Pinpoint the cell where the given text exists, returning its [X, Y] midpoint coordinate. 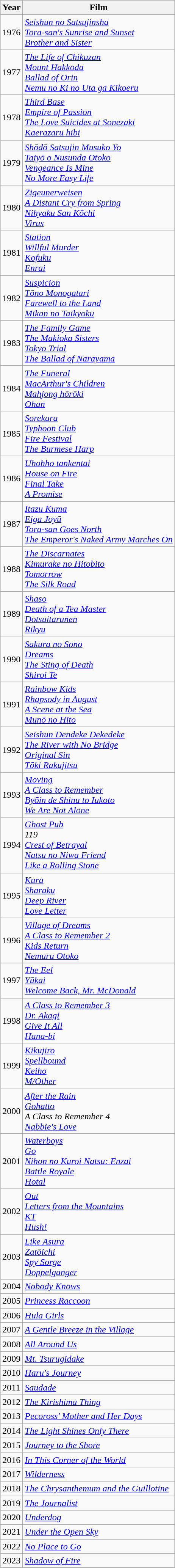
ZigeunerweisenA Distant Cry from SpringNihyaku San KōchiVirus [98, 208]
2003 [11, 1257]
1982 [11, 298]
2009 [11, 1359]
2018 [11, 1488]
2005 [11, 1301]
Itazu KumaEiga JoyūTora-san Goes NorthThe Emperor's Naked Army Marches On [98, 524]
Under the Open Sky [98, 1532]
SuspicionTōno MonogatariFarewell to the LandMikan no Taikyoku [98, 298]
2007 [11, 1330]
2008 [11, 1344]
1993 [11, 795]
Shadow of Fire [98, 1561]
The Life of ChikuzanMount HakkodaBallad of OrinNemu no Ki no Uta ga Kikoeru [98, 72]
2015 [11, 1445]
KikujiroSpellboundKeihoM/Other [98, 1066]
In This Corner of the World [98, 1460]
2021 [11, 1532]
1979 [11, 162]
1986 [11, 479]
Seishun Dendeke DekedekeThe River with No BridgeOriginal SinTōki Rakujitsu [98, 749]
1988 [11, 569]
1994 [11, 845]
The DiscarnatesKimurake no HitobitoTomorrowThe Silk Road [98, 569]
2020 [11, 1518]
2016 [11, 1460]
KuraSharakuDeep RiverLove Letter [98, 895]
1980 [11, 208]
1992 [11, 749]
Shōdō Satsujin Musuko YoTaiyō o Nusunda OtokoVengeance Is MineNo More Easy Life [98, 162]
Nobody Knows [98, 1287]
Film [98, 8]
StationWillful MurderKofukuEnrai [98, 253]
2001 [11, 1161]
Princess Raccoon [98, 1301]
2004 [11, 1287]
2010 [11, 1373]
2023 [11, 1561]
1983 [11, 343]
1984 [11, 388]
2022 [11, 1546]
Village of DreamsA Class to Remember 2Kids ReturnNemuru Otoko [98, 941]
1978 [11, 118]
1990 [11, 659]
The Chrysanthemum and the Guillotine [98, 1488]
ShasoDeath of a Tea MasterDotsuitarunenRikyu [98, 614]
Seishun no SatsujinshaTora-san's Sunrise and SunsetBrother and Sister [98, 32]
Uhohho tankentaiHouse on FireFinal TakeA Promise [98, 479]
OutLetters from the MountainsKTHush! [98, 1211]
A Class to Remember 3Dr. AkagiGive It AllHana-bi [98, 1020]
All Around Us [98, 1344]
MovingA Class to RememberByōin de Shinu to IukotoWe Are Not Alone [98, 795]
2000 [11, 1111]
The Kirishima Thing [98, 1402]
The EelYūkaiWelcome Back, Mr. McDonald [98, 980]
1991 [11, 705]
Journey to the Shore [98, 1445]
A Gentle Breeze in the Village [98, 1330]
1981 [11, 253]
2014 [11, 1431]
Mt. Tsurugidake [98, 1359]
Wilderness [98, 1474]
1997 [11, 980]
The FuneralMacArthur's ChildrenMahjong hōrōkiOhan [98, 388]
1998 [11, 1020]
Sakura no SonoDreamsThe Sting of DeathShiroi Te [98, 659]
After the RainGohattoA Class to Remember 4Nabbie's Love [98, 1111]
1977 [11, 72]
Like AsuraZatōichiSpy SorgeDoppelganger [98, 1257]
Third BaseEmpire of PassionThe Love Suicides at SonezakiKaerazaru hibi [98, 118]
WaterboysGoNihon no Kuroi Natsu: EnzaiBattle RoyaleHotal [98, 1161]
1996 [11, 941]
Underdog [98, 1518]
1987 [11, 524]
No Place to Go [98, 1546]
2002 [11, 1211]
Ghost Pub119Crest of BetrayalNatsu no Niwa FriendLike a Rolling Stone [98, 845]
The Journalist [98, 1503]
2019 [11, 1503]
Year [11, 8]
1985 [11, 433]
2013 [11, 1416]
2017 [11, 1474]
2011 [11, 1387]
Saudade [98, 1387]
2006 [11, 1315]
1976 [11, 32]
2012 [11, 1402]
SorekaraTyphoon ClubFire FestivalThe Burmese Harp [98, 433]
Haru's Journey [98, 1373]
The Family GameThe Makioka SistersTokyo TrialThe Ballad of Narayama [98, 343]
1995 [11, 895]
Pecoross' Mother and Her Days [98, 1416]
1989 [11, 614]
Hula Girls [98, 1315]
The Light Shines Only There [98, 1431]
Rainbow KidsRhapsody in AugustA Scene at the SeaMunō no Hito [98, 705]
1999 [11, 1066]
